Detect which cell encompasses the target text, then output its (X, Y) center coordinate. 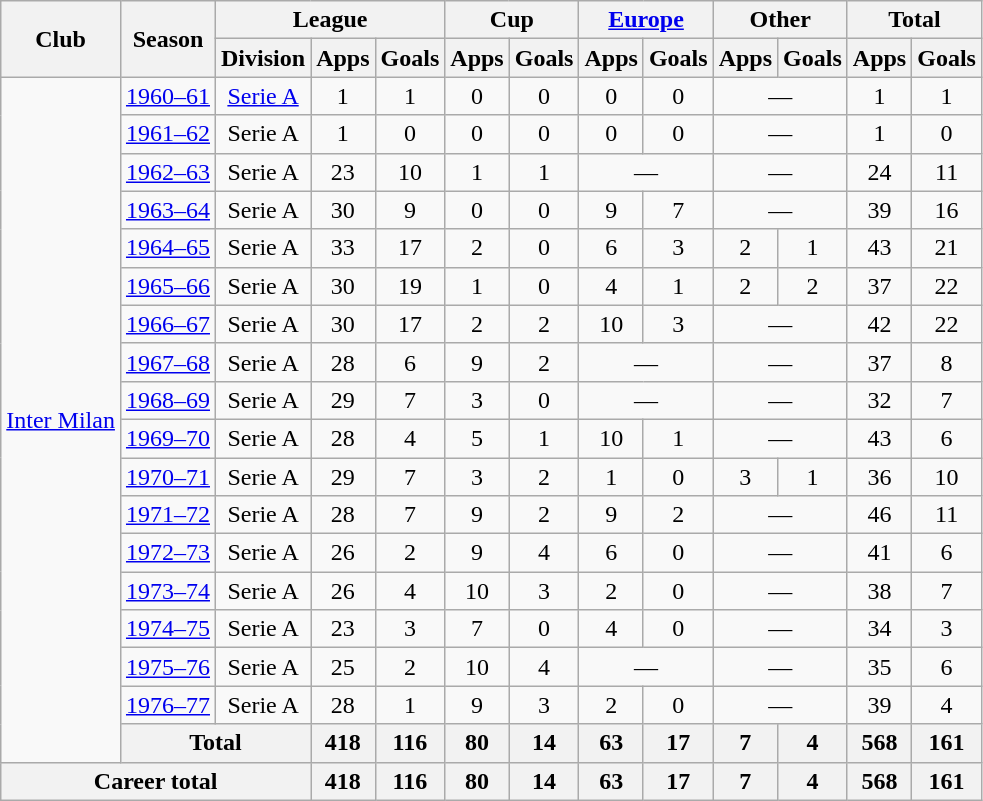
League (330, 20)
1963–64 (168, 210)
Division (264, 58)
24 (879, 172)
34 (879, 629)
19 (410, 286)
Club (61, 39)
8 (947, 362)
1972–73 (168, 553)
Other (780, 20)
1976–77 (168, 705)
1974–75 (168, 629)
21 (947, 248)
33 (343, 248)
35 (879, 667)
1970–71 (168, 477)
1968–69 (168, 400)
42 (879, 324)
Season (168, 39)
1961–62 (168, 134)
38 (879, 591)
Inter Milan (61, 420)
1973–74 (168, 591)
1975–76 (168, 667)
5 (477, 438)
41 (879, 553)
32 (879, 400)
16 (947, 210)
Career total (156, 781)
1962–63 (168, 172)
1971–72 (168, 515)
1964–65 (168, 248)
1960–61 (168, 96)
1966–67 (168, 324)
Cup (512, 20)
1967–68 (168, 362)
1965–66 (168, 286)
1969–70 (168, 438)
25 (343, 667)
Europe (646, 20)
46 (879, 515)
36 (879, 477)
